Return the [X, Y] coordinate for the center point of the cell that contains the specified text.  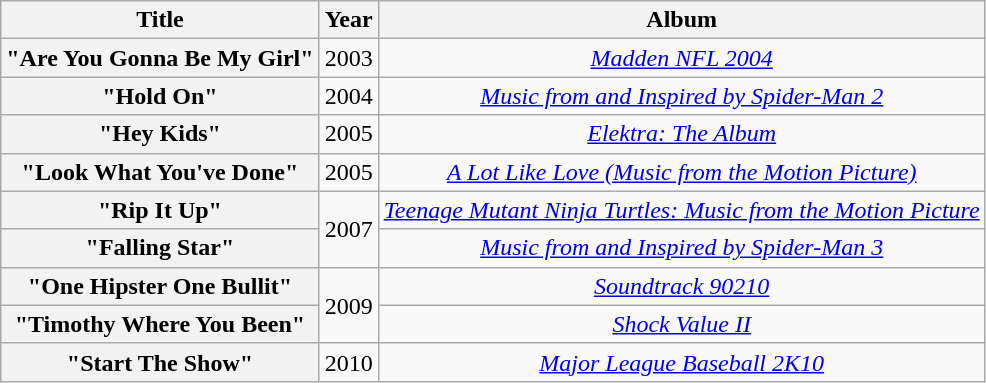
Soundtrack 90210 [682, 286]
Title [160, 20]
2009 [348, 305]
Elektra: The Album [682, 134]
"Hold On" [160, 96]
"Are You Gonna Be My Girl" [160, 58]
2010 [348, 362]
"Look What You've Done" [160, 172]
"Hey Kids" [160, 134]
"Falling Star" [160, 248]
Year [348, 20]
A Lot Like Love (Music from the Motion Picture) [682, 172]
Madden NFL 2004 [682, 58]
"Rip It Up" [160, 210]
2003 [348, 58]
"One Hipster One Bullit" [160, 286]
Music from and Inspired by Spider-Man 2 [682, 96]
Shock Value II [682, 324]
2004 [348, 96]
"Start The Show" [160, 362]
"Timothy Where You Been" [160, 324]
Album [682, 20]
Teenage Mutant Ninja Turtles: Music from the Motion Picture [682, 210]
Music from and Inspired by Spider-Man 3 [682, 248]
2007 [348, 229]
Major League Baseball 2K10 [682, 362]
